Output the [x, y] coordinate of the center of the cell containing the given text.  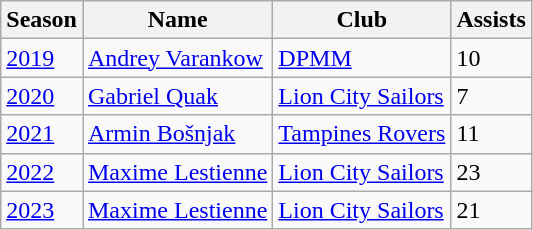
2021 [42, 134]
2019 [42, 58]
11 [491, 134]
Assists [491, 20]
Club [362, 20]
2023 [42, 210]
21 [491, 210]
Season [42, 20]
DPMM [362, 58]
Tampines Rovers [362, 134]
2022 [42, 172]
Gabriel Quak [177, 96]
Name [177, 20]
Andrey Varankow [177, 58]
Armin Bošnjak [177, 134]
10 [491, 58]
7 [491, 96]
2020 [42, 96]
23 [491, 172]
